Return the [X, Y] coordinate for the center point of the cell that contains the specified text.  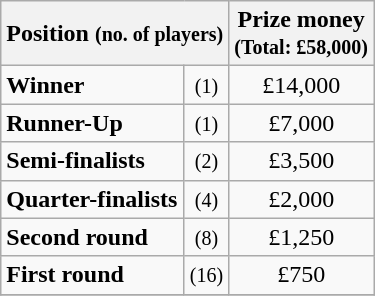
Runner-Up [92, 123]
Second round [92, 237]
First round [92, 275]
£7,000 [302, 123]
Semi-finalists [92, 161]
Position (no. of players) [115, 34]
£2,000 [302, 199]
(4) [206, 199]
Winner [92, 85]
£1,250 [302, 237]
£750 [302, 275]
(16) [206, 275]
£3,500 [302, 161]
(8) [206, 237]
£14,000 [302, 85]
Prize money(Total: £58,000) [302, 34]
(2) [206, 161]
Quarter-finalists [92, 199]
